Find where the given text appears and provide that cell's center as (X, Y) coordinate. 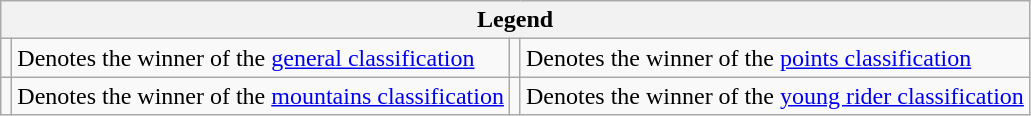
Denotes the winner of the general classification (261, 58)
Denotes the winner of the mountains classification (261, 96)
Legend (516, 20)
Denotes the winner of the young rider classification (774, 96)
Denotes the winner of the points classification (774, 58)
